For the text-containing cell, return its midpoint in (X, Y) coordinate format. 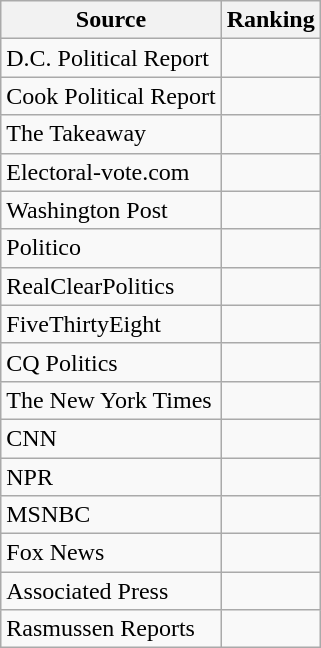
NPR (111, 477)
D.C. Political Report (111, 58)
Rasmussen Reports (111, 629)
Washington Post (111, 210)
CNN (111, 438)
Cook Political Report (111, 96)
Source (111, 20)
Electoral-vote.com (111, 172)
RealClearPolitics (111, 286)
Politico (111, 248)
Ranking (270, 20)
The New York Times (111, 400)
Fox News (111, 553)
MSNBC (111, 515)
FiveThirtyEight (111, 324)
CQ Politics (111, 362)
The Takeaway (111, 134)
Associated Press (111, 591)
